Search for the cell housing the specified text and yield its [x, y] center coordinate. 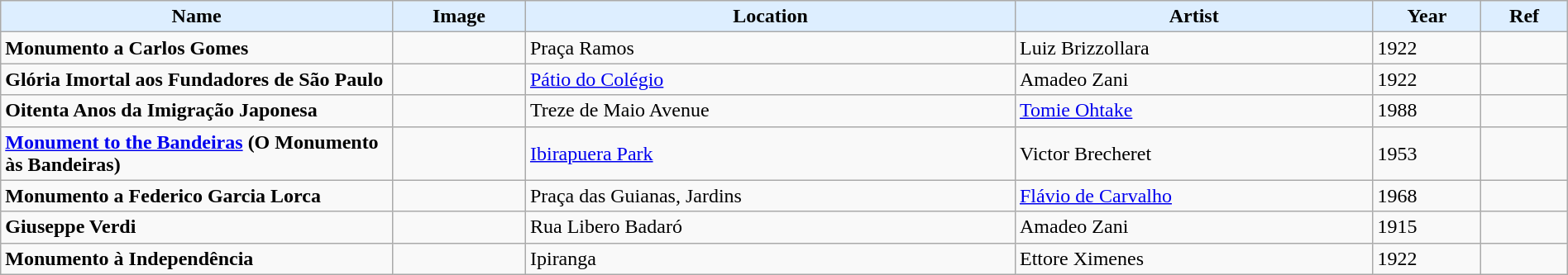
Image [458, 17]
Victor Brecheret [1193, 154]
Tomie Ohtake [1193, 111]
1953 [1427, 154]
Luiz Brizzollara [1193, 48]
Pátio do Colégio [770, 79]
Name [197, 17]
Ipiranga [770, 258]
Praça Ramos [770, 48]
1988 [1427, 111]
Ettore Ximenes [1193, 258]
Monument to the Bandeiras (O Monumento às Bandeiras) [197, 154]
Artist [1193, 17]
Glória Imortal aos Fundadores de São Paulo [197, 79]
1915 [1427, 227]
Ref [1524, 17]
Oitenta Anos da Imigração Japonesa [197, 111]
Ibirapuera Park [770, 154]
Year [1427, 17]
1968 [1427, 196]
Giuseppe Verdi [197, 227]
Monumento a Federico Garcia Lorca [197, 196]
Praça das Guianas, Jardins [770, 196]
Monumento à Independência [197, 258]
Location [770, 17]
Monumento a Carlos Gomes [197, 48]
Rua Libero Badaró [770, 227]
Flávio de Carvalho [1193, 196]
Treze de Maio Avenue [770, 111]
